Return the (X, Y) coordinate for the center point of the cell that contains the specified text.  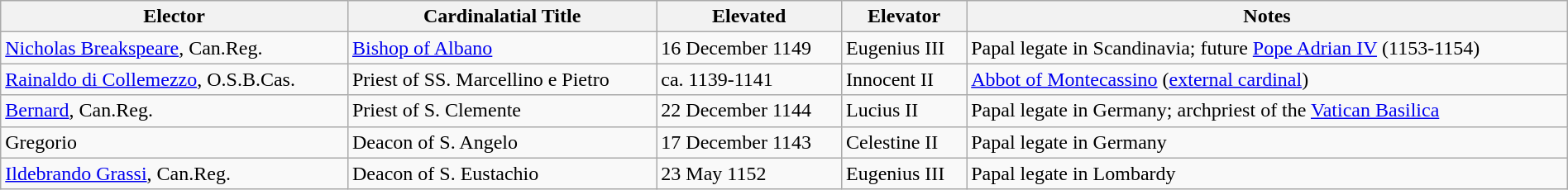
Innocent II (903, 79)
Papal legate in Germany; archpriest of the Vatican Basilica (1267, 111)
Bernard, Can.Reg. (174, 111)
Deacon of S. Angelo (501, 142)
Ildebrando Grassi, Can.Reg. (174, 173)
Elevated (749, 17)
Cardinalatial Title (501, 17)
Lucius II (903, 111)
Papal legate in Germany (1267, 142)
Priest of SS. Marcellino e Pietro (501, 79)
ca. 1139-1141 (749, 79)
Abbot of Montecassino (external cardinal) (1267, 79)
22 December 1144 (749, 111)
Elevator (903, 17)
23 May 1152 (749, 173)
Deacon of S. Eustachio (501, 173)
Papal legate in Scandinavia; future Pope Adrian IV (1153-1154) (1267, 48)
Papal legate in Lombardy (1267, 173)
16 December 1149 (749, 48)
Notes (1267, 17)
17 December 1143 (749, 142)
Rainaldo di Collemezzo, O.S.B.Cas. (174, 79)
Priest of S. Clemente (501, 111)
Elector (174, 17)
Bishop of Albano (501, 48)
Celestine II (903, 142)
Gregorio (174, 142)
Nicholas Breakspeare, Can.Reg. (174, 48)
